Determine the [X, Y] coordinate at the center of the cell enclosing the given text.  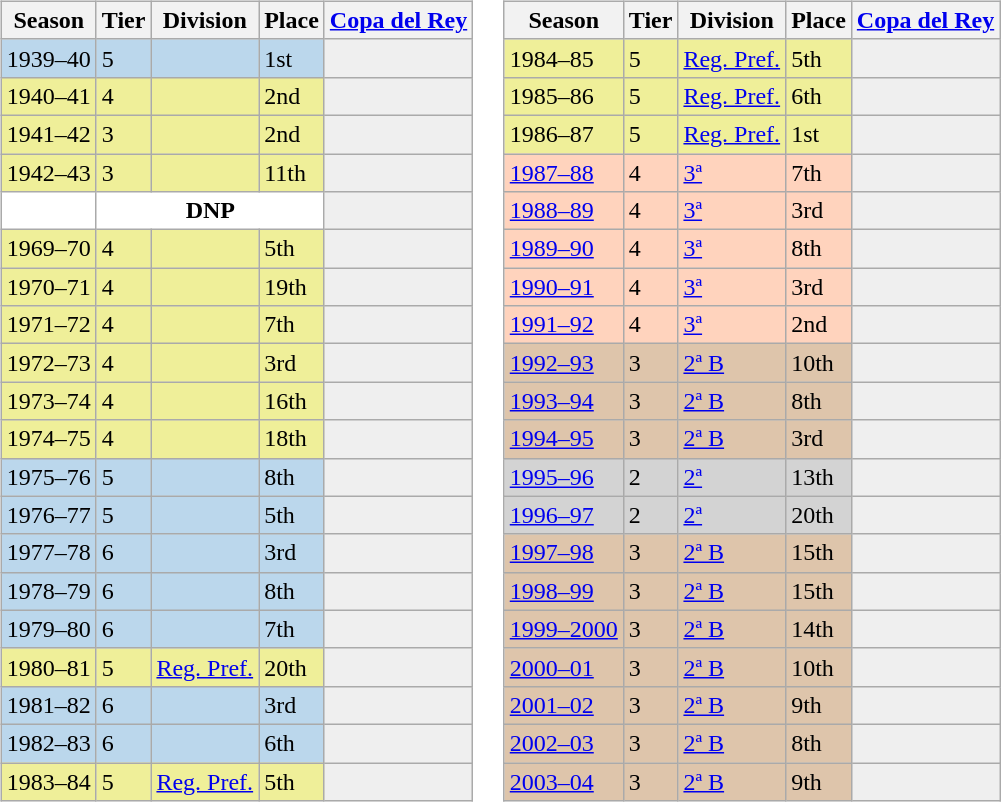
1991–92 [564, 325]
1996–97 [564, 515]
16th [292, 401]
1987–88 [564, 173]
1975–76 [48, 477]
1998–99 [564, 591]
2003–04 [564, 781]
1988–89 [564, 211]
19th [292, 287]
1942–43 [48, 173]
1984–85 [564, 58]
1982–83 [48, 743]
14th [819, 629]
1970–71 [48, 287]
18th [292, 439]
DNP [210, 211]
1999–2000 [564, 629]
1979–80 [48, 629]
11th [292, 173]
1995–96 [564, 477]
1972–73 [48, 363]
1986–87 [564, 134]
2001–02 [564, 705]
1981–82 [48, 705]
1969–70 [48, 249]
1992–93 [564, 363]
1990–91 [564, 287]
1939–40 [48, 58]
2000–01 [564, 667]
1974–75 [48, 439]
1980–81 [48, 667]
1989–90 [564, 249]
1973–74 [48, 401]
2002–03 [564, 743]
1994–95 [564, 439]
1997–98 [564, 553]
13th [819, 477]
1993–94 [564, 401]
1940–41 [48, 96]
1941–42 [48, 134]
1978–79 [48, 591]
1976–77 [48, 515]
1983–84 [48, 781]
1985–86 [564, 96]
1971–72 [48, 325]
1977–78 [48, 553]
